For the text-containing cell, return its midpoint in [X, Y] coordinate format. 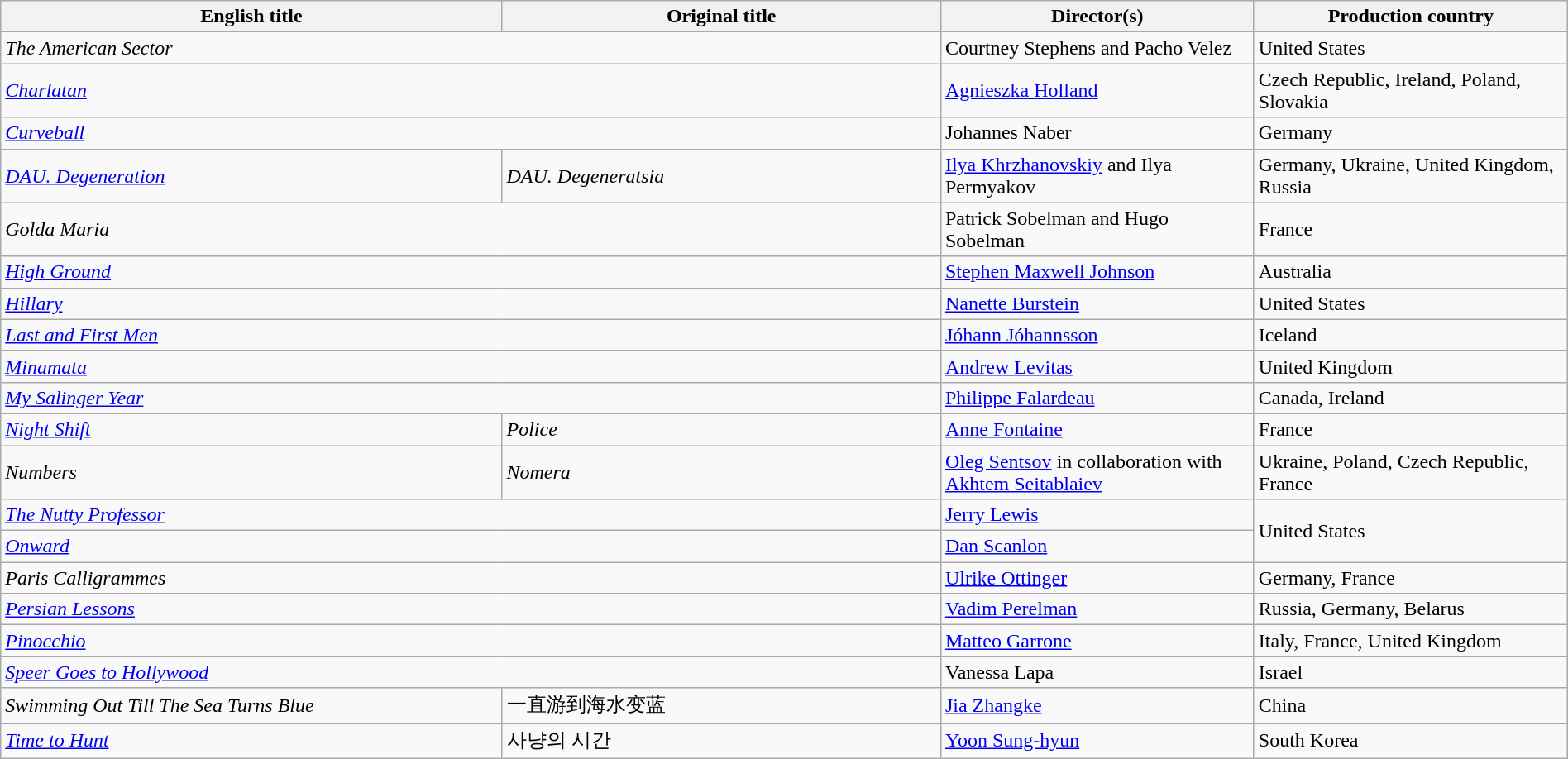
Numbers [251, 471]
Oleg Sentsov in collaboration with Akhtem Seitablaiev [1097, 471]
Director(s) [1097, 17]
Hillary [471, 303]
사냥의 시간 [721, 741]
South Korea [1411, 741]
Italy, France, United Kingdom [1411, 641]
Time to Hunt [251, 741]
Ukraine, Poland, Czech Republic, France [1411, 471]
The American Sector [471, 48]
DAU. Degeneratsia [721, 175]
Production country [1411, 17]
Anne Fontaine [1097, 429]
Vadim Perelman [1097, 609]
Iceland [1411, 335]
Germany [1411, 133]
Australia [1411, 272]
Agnieszka Holland [1097, 91]
Germany, France [1411, 578]
Original title [721, 17]
Courtney Stephens and Pacho Velez [1097, 48]
Curveball [471, 133]
Police [721, 429]
Jerry Lewis [1097, 515]
Golda Maria [471, 230]
Pinocchio [471, 641]
English title [251, 17]
Charlatan [471, 91]
Last and First Men [471, 335]
United Kingdom [1411, 366]
Canada, Ireland [1411, 398]
Onward [471, 547]
Jia Zhangke [1097, 706]
Matteo Garrone [1097, 641]
My Salinger Year [471, 398]
一直游到海水变蓝 [721, 706]
Dan Scanlon [1097, 547]
Philippe Falardeau [1097, 398]
Vanessa Lapa [1097, 672]
Ilya Khrzhanovskiy and Ilya Permyakov [1097, 175]
Ulrike Ottinger [1097, 578]
Nanette Burstein [1097, 303]
High Ground [471, 272]
Johannes Naber [1097, 133]
Jóhann Jóhannsson [1097, 335]
Israel [1411, 672]
Patrick Sobelman and Hugo Sobelman [1097, 230]
Minamata [471, 366]
Paris Calligrammes [471, 578]
Yoon Sung-hyun [1097, 741]
Persian Lessons [471, 609]
Speer Goes to Hollywood [471, 672]
Stephen Maxwell Johnson [1097, 272]
The Nutty Professor [471, 515]
Czech Republic, Ireland, Poland, Slovakia [1411, 91]
Swimming Out Till The Sea Turns Blue [251, 706]
Night Shift [251, 429]
Russia, Germany, Belarus [1411, 609]
China [1411, 706]
Andrew Levitas [1097, 366]
DAU. Degeneration [251, 175]
Nomera [721, 471]
Germany, Ukraine, United Kingdom, Russia [1411, 175]
